Provide the (x, y) coordinate of the cell's center where the given text is located.  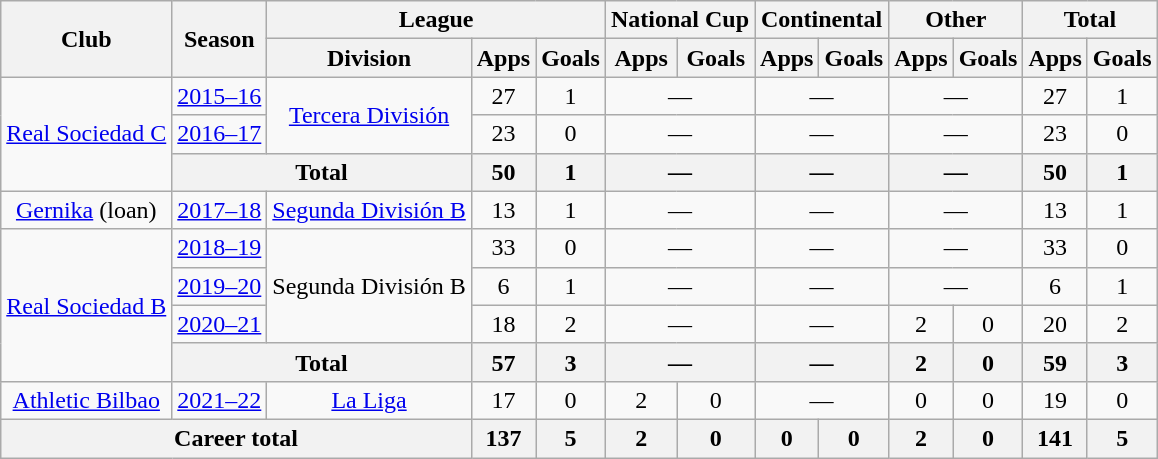
2015–16 (220, 96)
57 (503, 362)
Season (220, 39)
Tercera División (369, 115)
Club (86, 39)
20 (1055, 324)
National Cup (680, 20)
Division (369, 58)
La Liga (369, 400)
Real Sociedad B (86, 305)
League (436, 20)
Continental (822, 20)
59 (1055, 362)
2020–21 (220, 324)
Other (956, 20)
17 (503, 400)
18 (503, 324)
137 (503, 438)
Athletic Bilbao (86, 400)
Career total (236, 438)
2018–19 (220, 248)
2019–20 (220, 286)
19 (1055, 400)
141 (1055, 438)
Real Sociedad C (86, 134)
2017–18 (220, 210)
2016–17 (220, 134)
Gernika (loan) (86, 210)
2021–22 (220, 400)
